Provide the (x, y) coordinate of the cell's center where the given text is located.  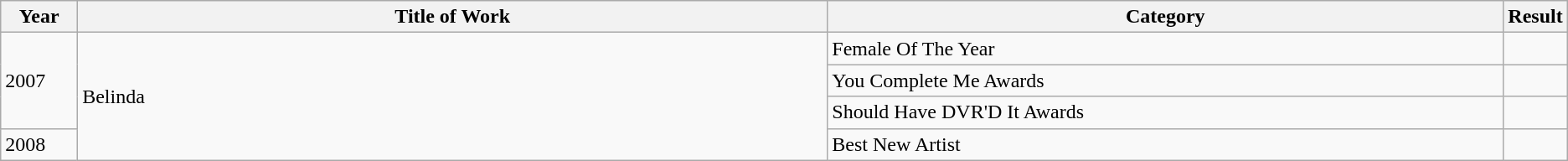
Best New Artist (1166, 144)
Year (39, 17)
2008 (39, 144)
Should Have DVR'D It Awards (1166, 112)
Female Of The Year (1166, 49)
2007 (39, 80)
Result (1535, 17)
Title of Work (452, 17)
Category (1166, 17)
You Complete Me Awards (1166, 80)
Belinda (452, 96)
